Extract the [x, y] coordinate from the center of the cell holding the provided text.  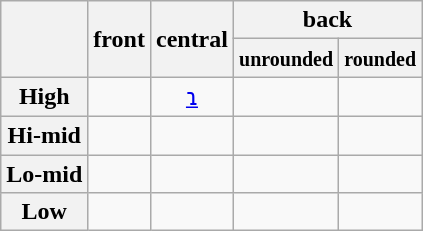
central [192, 39]
Low [44, 212]
back [327, 20]
Hi-mid [44, 135]
rounded [380, 58]
ɿ [192, 97]
High [44, 97]
unrounded [286, 58]
front [120, 39]
Lo-mid [44, 173]
